Scan for the cell matching the given text and deliver its [X, Y] coordinate at center. 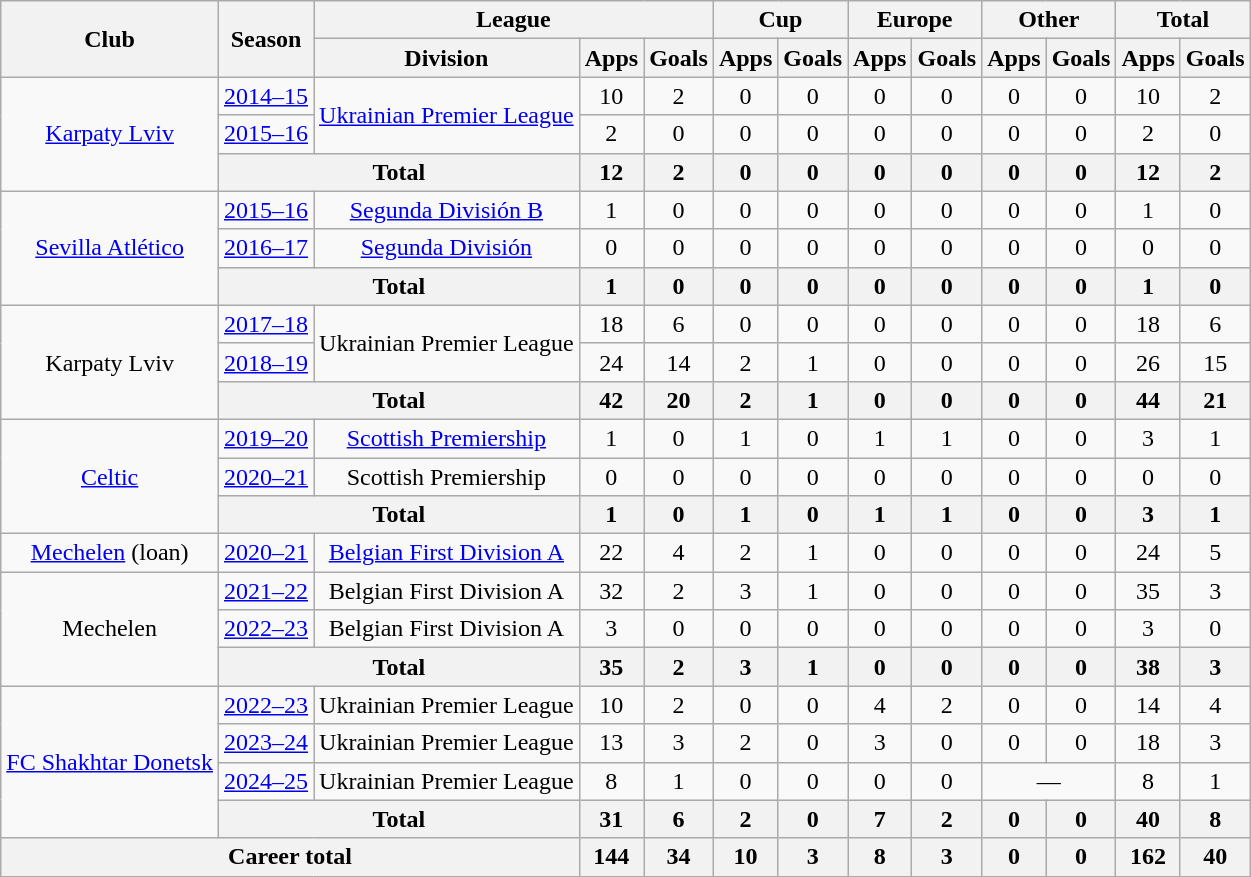
2021–22 [266, 591]
League [514, 20]
Segunda División [447, 248]
22 [611, 553]
2017–18 [266, 324]
7 [880, 819]
Career total [290, 857]
FC Shakhtar Donetsk [110, 762]
13 [611, 743]
38 [1148, 667]
2019–20 [266, 438]
20 [679, 400]
2016–17 [266, 248]
Europe [915, 20]
34 [679, 857]
Other [1049, 20]
42 [611, 400]
— [1049, 781]
2023–24 [266, 743]
15 [1215, 362]
2024–25 [266, 781]
162 [1148, 857]
Sevilla Atlético [110, 248]
2018–19 [266, 362]
31 [611, 819]
Cup [780, 20]
Mechelen (loan) [110, 553]
Division [447, 58]
32 [611, 591]
44 [1148, 400]
2014–15 [266, 96]
Club [110, 39]
21 [1215, 400]
5 [1215, 553]
Segunda División B [447, 210]
144 [611, 857]
Mechelen [110, 629]
Season [266, 39]
26 [1148, 362]
Celtic [110, 476]
